Output the [x, y] coordinate of the center of the cell containing the given text.  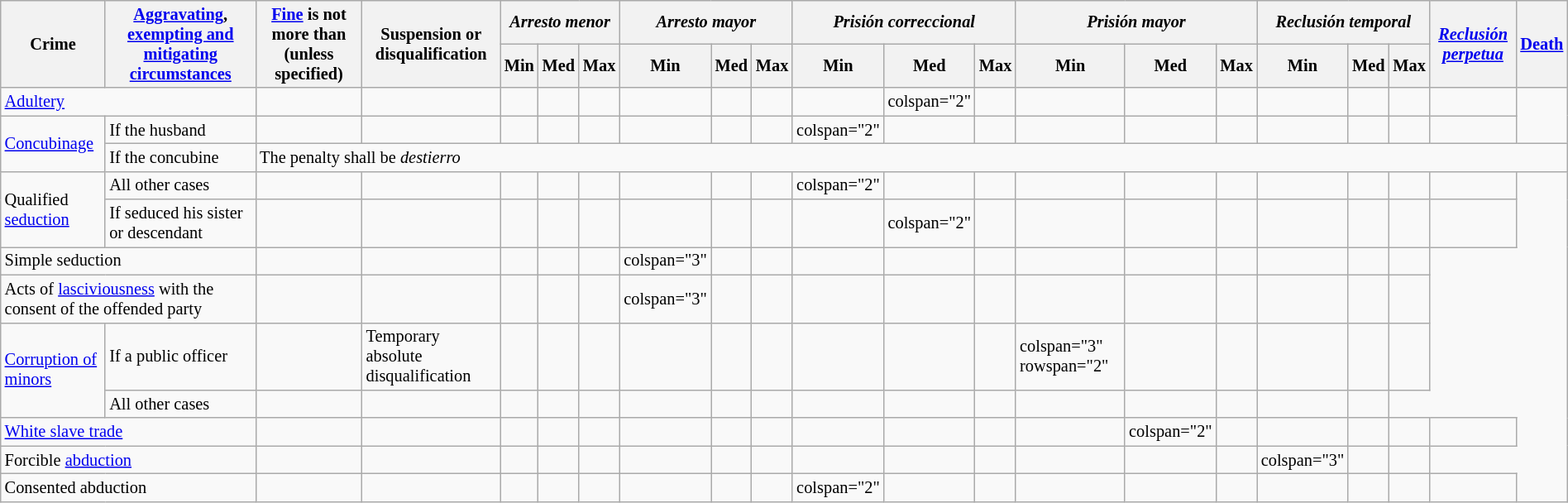
Arresto menor [561, 22]
Temporary absolute disqualification [432, 357]
Prisión correccional [904, 22]
Suspension or disqualification [432, 44]
If the concubine [180, 157]
Corruption of minors [53, 371]
Aggravating, exempting and mitigating circumstances [180, 44]
Qualified seduction [53, 208]
White slave trade [128, 432]
If a public officer [180, 357]
colspan="3" rowspan="2" [1070, 357]
Adultery [128, 102]
Reclusión temporal [1343, 22]
Consented abduction [128, 487]
The penalty shall be destierro [911, 157]
Arresto mayor [706, 22]
Forcible abduction [128, 460]
Simple seduction [128, 261]
If seduced his sister or descendant [180, 223]
Fine is not more than (unless specified) [309, 44]
Crime [53, 44]
Reclusión perpetua [1474, 44]
If the husband [180, 130]
Concubinage [53, 144]
Acts of lasciviousness with the consent of the offended party [128, 299]
Prisión mayor [1136, 22]
Death [1542, 44]
